Determine the (x, y) coordinate at the center of the cell enclosing the given text.  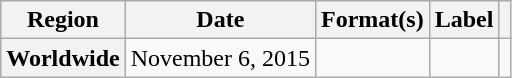
Label (464, 20)
Date (220, 20)
November 6, 2015 (220, 58)
Region (63, 20)
Worldwide (63, 58)
Format(s) (373, 20)
